From the cell containing the given text, extract its center point as [x, y] coordinate. 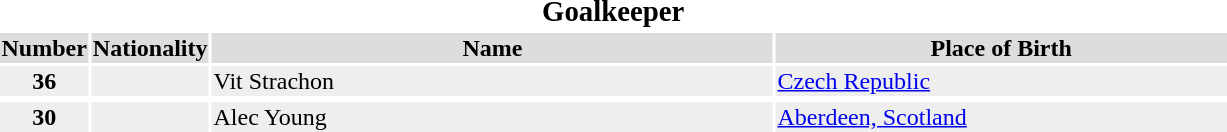
Czech Republic [1001, 81]
Place of Birth [1001, 48]
36 [44, 81]
Name [492, 48]
30 [44, 117]
Vit Strachon [492, 81]
Alec Young [492, 117]
Number [44, 48]
Aberdeen, Scotland [1001, 117]
Nationality [150, 48]
